Provide the [X, Y] coordinate of the cell's center where the given text is located.  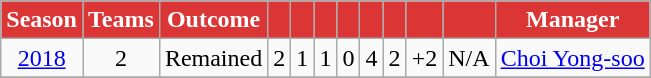
Season [42, 20]
Teams [120, 20]
+2 [424, 58]
Manager [572, 20]
Remained [213, 58]
0 [348, 58]
Choi Yong-soo [572, 58]
N/A [469, 58]
2018 [42, 58]
Outcome [213, 20]
4 [372, 58]
